Detect which cell encompasses the target text, then output its [x, y] center coordinate. 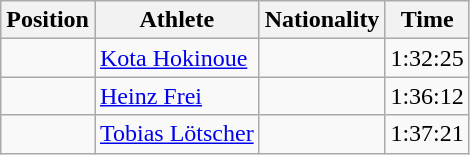
1:32:25 [427, 58]
1:37:21 [427, 134]
Time [427, 20]
Athlete [176, 20]
1:36:12 [427, 96]
Heinz Frei [176, 96]
Position [48, 20]
Nationality [322, 20]
Kota Hokinoue [176, 58]
Tobias Lötscher [176, 134]
